Pinpoint the cell where the given text exists, returning its (X, Y) midpoint coordinate. 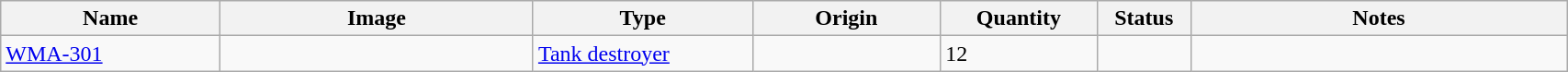
Quantity (1019, 18)
Notes (1378, 18)
Tank destroyer (643, 54)
Status (1144, 18)
12 (1019, 54)
Name (110, 18)
Type (643, 18)
Image (377, 18)
Origin (847, 18)
WMA-301 (110, 54)
